Locate the cell with the specified text and output its [x, y] center coordinate. 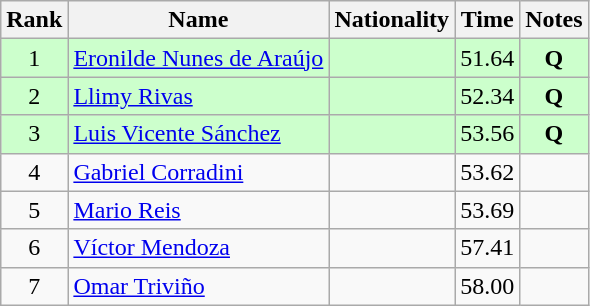
Eronilde Nunes de Araújo [198, 58]
3 [34, 134]
6 [34, 248]
57.41 [488, 248]
Notes [554, 20]
2 [34, 96]
1 [34, 58]
Víctor Mendoza [198, 248]
53.62 [488, 172]
Luis Vicente Sánchez [198, 134]
5 [34, 210]
Llimy Rivas [198, 96]
Nationality [392, 20]
Mario Reis [198, 210]
53.56 [488, 134]
Time [488, 20]
Name [198, 20]
52.34 [488, 96]
51.64 [488, 58]
Rank [34, 20]
Omar Triviño [198, 286]
7 [34, 286]
4 [34, 172]
58.00 [488, 286]
Gabriel Corradini [198, 172]
53.69 [488, 210]
